Capture the cell that displays the provided text and extract its [X, Y] central coordinate. 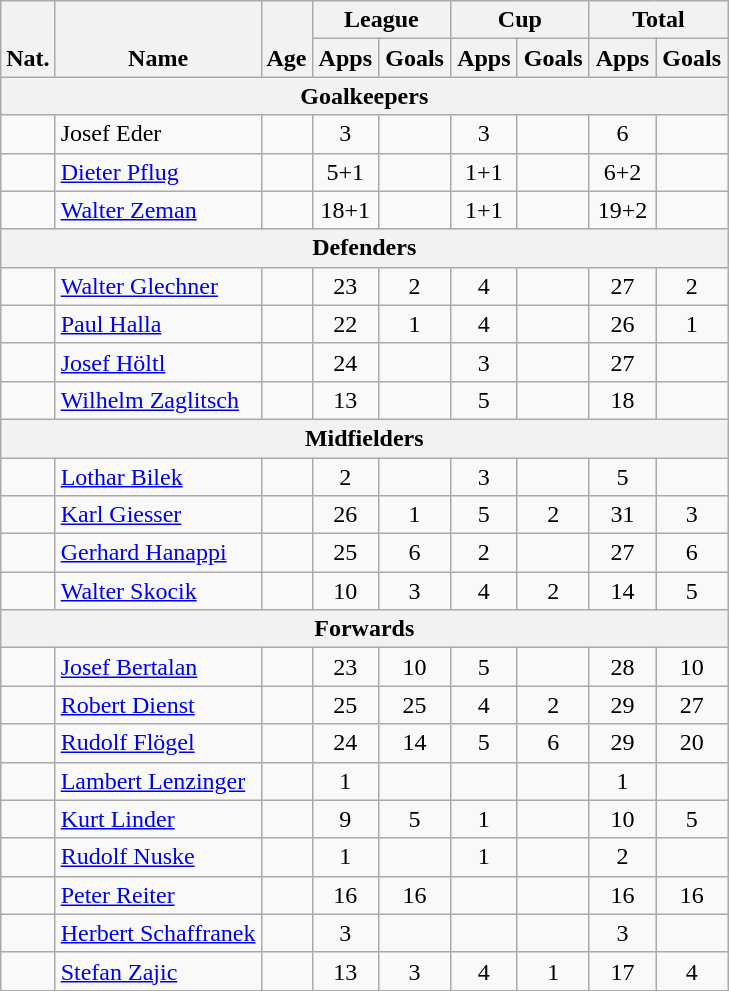
Forwards [364, 629]
Walter Zeman [158, 210]
Stefan Zajic [158, 971]
Josef Bertalan [158, 667]
Lothar Bilek [158, 477]
22 [346, 324]
5+1 [346, 172]
Midfielders [364, 438]
Rudolf Nuske [158, 857]
Josef Eder [158, 134]
Josef Höltl [158, 362]
Kurt Linder [158, 819]
Wilhelm Zaglitsch [158, 400]
Name [158, 39]
28 [622, 667]
Dieter Pflug [158, 172]
Goalkeepers [364, 96]
Defenders [364, 248]
17 [622, 971]
Lambert Lenzinger [158, 781]
Total [658, 20]
Peter Reiter [158, 895]
6+2 [622, 172]
Nat. [28, 39]
Paul Halla [158, 324]
League [382, 20]
Gerhard Hanappi [158, 553]
18 [622, 400]
19+2 [622, 210]
Rudolf Flögel [158, 743]
Walter Glechner [158, 286]
20 [692, 743]
Herbert Schaffranek [158, 933]
18+1 [346, 210]
Robert Dienst [158, 705]
31 [622, 515]
Karl Giesser [158, 515]
Walter Skocik [158, 591]
Cup [520, 20]
9 [346, 819]
Age [286, 39]
